Identify which cell holds the provided text, then report its [X, Y] central coordinate. 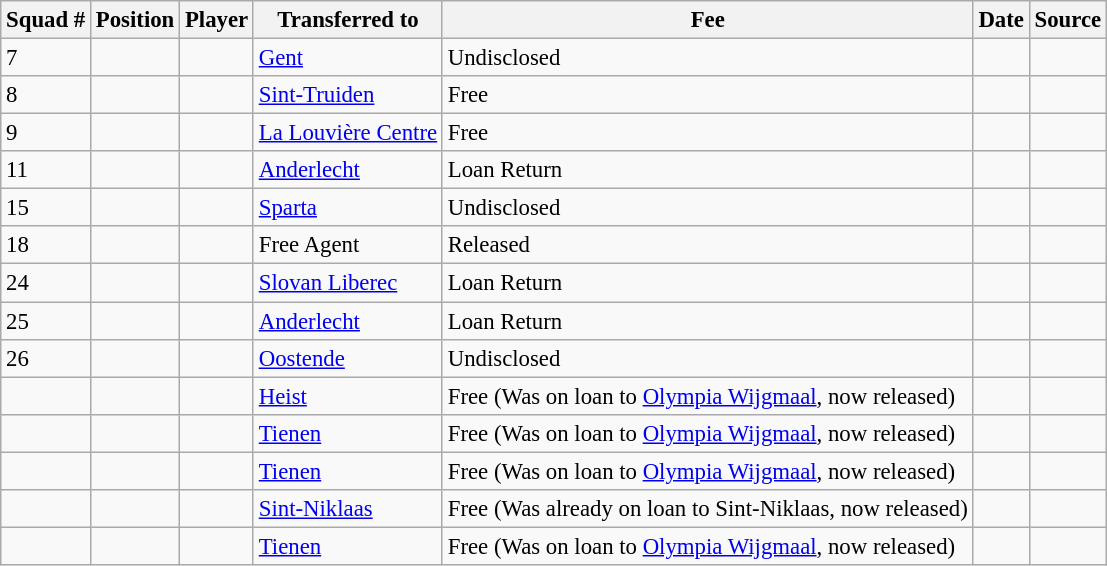
Heist [348, 396]
7 [46, 58]
Slovan Liberec [348, 283]
Oostende [348, 358]
Sint-Truiden [348, 95]
Released [708, 245]
Position [136, 20]
9 [46, 133]
8 [46, 95]
15 [46, 208]
La Louvière Centre [348, 133]
Date [1001, 20]
Free (Was already on loan to Sint-Niklaas, now released) [708, 509]
Player [217, 20]
25 [46, 321]
Sint-Niklaas [348, 509]
Squad # [46, 20]
Free Agent [348, 245]
24 [46, 283]
Fee [708, 20]
Sparta [348, 208]
Transferred to [348, 20]
18 [46, 245]
11 [46, 170]
Gent [348, 58]
26 [46, 358]
Source [1068, 20]
